Find where the given text appears and provide that cell's center as [X, Y] coordinate. 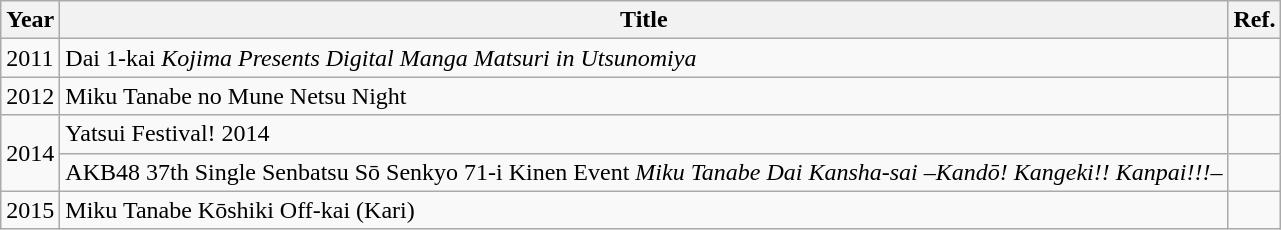
2011 [30, 58]
Year [30, 20]
2012 [30, 96]
Ref. [1254, 20]
Miku Tanabe Kōshiki Off-kai (Kari) [644, 210]
Dai 1-kai Kojima Presents Digital Manga Matsuri in Utsunomiya [644, 58]
Title [644, 20]
Miku Tanabe no Mune Netsu Night [644, 96]
Yatsui Festival! 2014 [644, 134]
AKB48 37th Single Senbatsu Sō Senkyo 71-i Kinen Event Miku Tanabe Dai Kansha-sai –Kandō! Kangeki!! Kanpai!!!– [644, 172]
2014 [30, 153]
2015 [30, 210]
